Find where the given text appears and provide that cell's center as (x, y) coordinate. 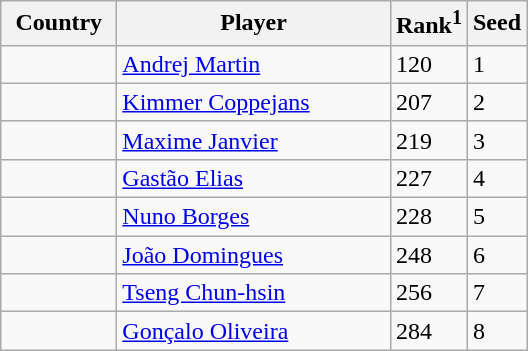
3 (496, 140)
Player (254, 24)
7 (496, 293)
248 (428, 255)
Andrej Martin (254, 64)
Seed (496, 24)
Nuno Borges (254, 217)
João Domingues (254, 255)
4 (496, 178)
256 (428, 293)
Kimmer Coppejans (254, 102)
284 (428, 331)
5 (496, 217)
Gonçalo Oliveira (254, 331)
8 (496, 331)
Maxime Janvier (254, 140)
207 (428, 102)
219 (428, 140)
Rank1 (428, 24)
Tseng Chun-hsin (254, 293)
228 (428, 217)
120 (428, 64)
2 (496, 102)
227 (428, 178)
6 (496, 255)
Gastão Elias (254, 178)
Country (59, 24)
1 (496, 64)
